Detect which cell encompasses the target text, then output its (X, Y) center coordinate. 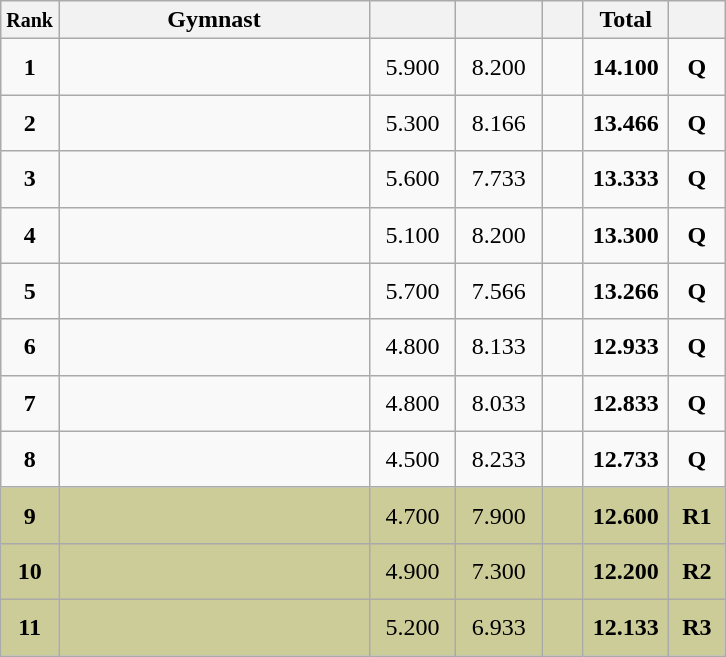
7.900 (499, 515)
12.600 (626, 515)
5 (30, 291)
5.300 (413, 123)
Total (626, 20)
12.933 (626, 347)
13.266 (626, 291)
7.566 (499, 291)
13.466 (626, 123)
5.700 (413, 291)
13.333 (626, 179)
13.300 (626, 235)
4.700 (413, 515)
12.833 (626, 403)
12.733 (626, 459)
5.900 (413, 67)
1 (30, 67)
10 (30, 571)
4 (30, 235)
R2 (697, 571)
Gymnast (214, 20)
5.100 (413, 235)
2 (30, 123)
R1 (697, 515)
12.133 (626, 627)
9 (30, 515)
8.233 (499, 459)
7.733 (499, 179)
12.200 (626, 571)
5.600 (413, 179)
3 (30, 179)
4.500 (413, 459)
8.133 (499, 347)
11 (30, 627)
5.200 (413, 627)
6 (30, 347)
8.166 (499, 123)
8 (30, 459)
4.900 (413, 571)
7 (30, 403)
6.933 (499, 627)
14.100 (626, 67)
Rank (30, 20)
7.300 (499, 571)
R3 (697, 627)
8.033 (499, 403)
